Pinpoint the cell where the given text exists, returning its (x, y) midpoint coordinate. 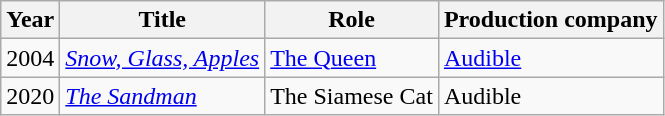
Role (352, 20)
The Queen (352, 58)
Year (30, 20)
2004 (30, 58)
Production company (550, 20)
2020 (30, 96)
Snow, Glass, Apples (162, 58)
The Sandman (162, 96)
The Siamese Cat (352, 96)
Title (162, 20)
